Pinpoint the cell where the given text exists, returning its (x, y) midpoint coordinate. 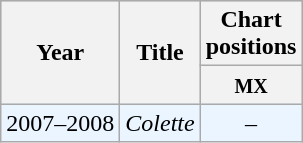
– (251, 123)
2007–2008 (60, 123)
MX (251, 85)
Colette (160, 123)
Chart positions (251, 34)
Year (60, 52)
Title (160, 52)
